Detect which cell encompasses the target text, then output its (x, y) center coordinate. 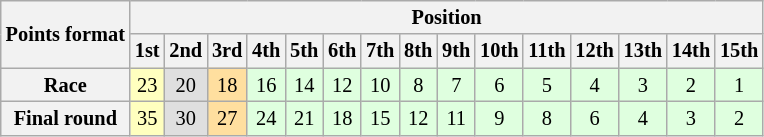
8th (418, 51)
Position (446, 17)
11th (546, 51)
13th (643, 51)
3rd (227, 51)
5 (546, 85)
11 (456, 118)
2nd (186, 51)
12th (594, 51)
35 (148, 118)
9 (499, 118)
23 (148, 85)
1st (148, 51)
21 (304, 118)
15 (380, 118)
9th (456, 51)
Points format (66, 34)
10th (499, 51)
15th (739, 51)
30 (186, 118)
10 (380, 85)
16 (266, 85)
24 (266, 118)
1 (739, 85)
20 (186, 85)
6th (342, 51)
14th (691, 51)
Final round (66, 118)
7 (456, 85)
4th (266, 51)
5th (304, 51)
7th (380, 51)
Race (66, 85)
14 (304, 85)
27 (227, 118)
